Capture the cell that displays the provided text and extract its (X, Y) central coordinate. 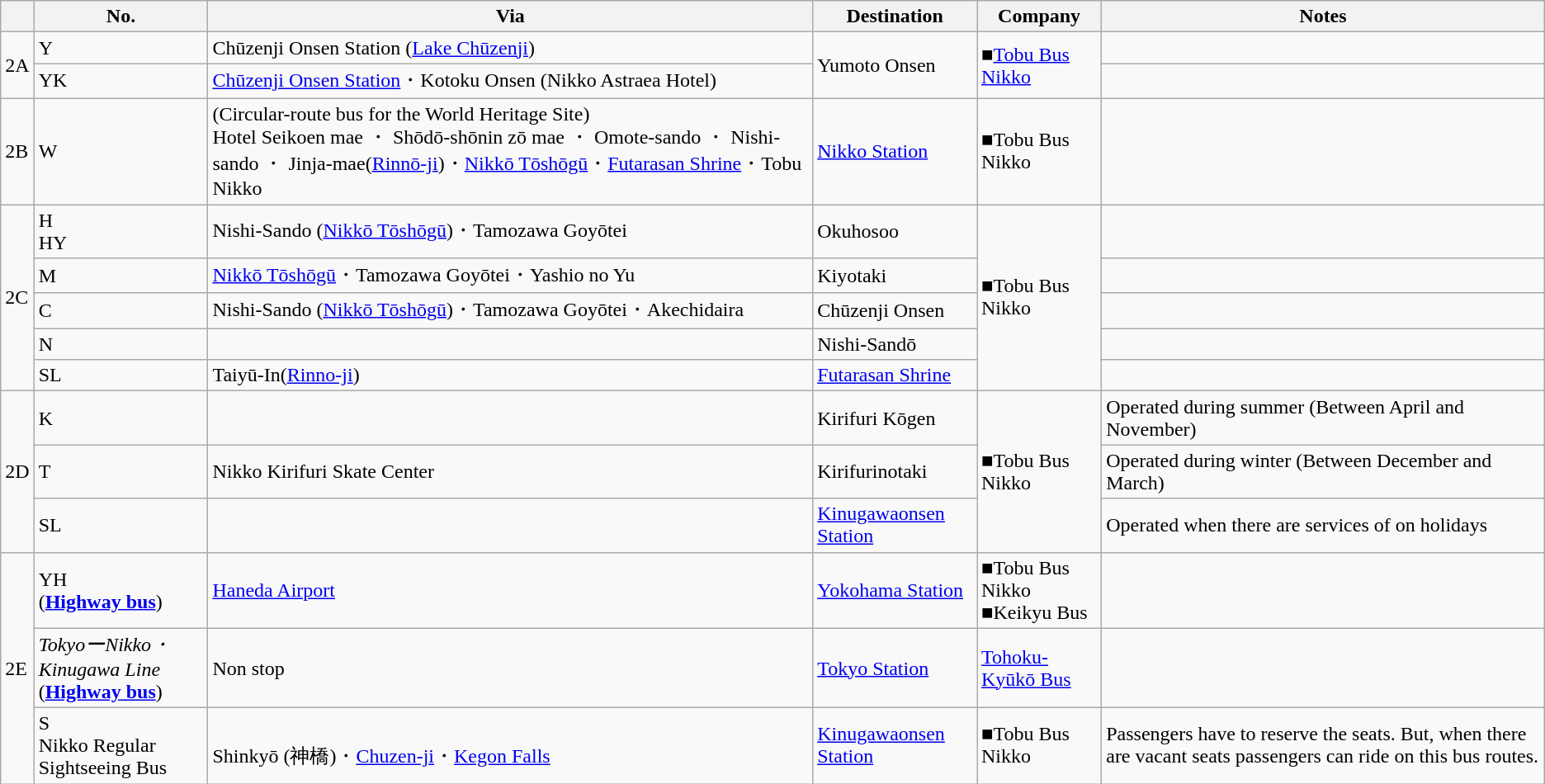
Operated during summer (Between April and November) (1324, 418)
Chūzenji Onsen Station・Kotoku Onsen (Nikko Astraea Hotel) (510, 81)
Futarasan Shrine (895, 375)
2D (17, 472)
TokyoーNikko・Kinugawa Line(Highway bus) (120, 668)
Chūzenji Onsen (895, 310)
2A (17, 66)
Notes (1324, 17)
Operated during winter (Between December and March) (1324, 472)
K (120, 418)
SNikko Regular Sightseeing Bus (120, 746)
■Tobu Bus Nikko■Keikyu Bus (1040, 590)
Nishi-Sando (Nikkō Tōshōgū)・Tamozawa Goyōtei (510, 231)
C (120, 310)
T (120, 472)
Okuhosoo (895, 231)
Haneda Airport (510, 590)
Taiyū-In(Rinno-ji) (510, 375)
Nikko Station (895, 151)
Nishi-Sandō (895, 344)
No. (120, 17)
HHY (120, 231)
Y (120, 48)
Kirifuri Kōgen (895, 418)
Passengers have to reserve the seats. But, when there are vacant seats passengers can ride on this bus routes. (1324, 746)
Operated when there are services of on holidays (1324, 525)
Via (510, 17)
Nikkō Tōshōgū・Tamozawa Goyōtei・Yashio no Yu (510, 276)
Company (1040, 17)
W (120, 151)
Kiyotaki (895, 276)
Shinkyō (神橋)・Chuzen-ji・Kegon Falls (510, 746)
Nikko Kirifuri Skate Center (510, 472)
YK (120, 81)
Non stop (510, 668)
Chūzenji Onsen Station (Lake Chūzenji) (510, 48)
YH(Highway bus) (120, 590)
Yumoto Onsen (895, 66)
Kirifurinotaki (895, 472)
2C (17, 298)
Destination (895, 17)
N (120, 344)
Tokyo Station (895, 668)
2E (17, 668)
M (120, 276)
Yokohama Station (895, 590)
Nishi-Sando (Nikkō Tōshōgū)・Tamozawa Goyōtei・Akechidaira (510, 310)
Tohoku-Kyūkō Bus (1040, 668)
2B (17, 151)
